Capture the cell that displays the provided text and extract its (x, y) central coordinate. 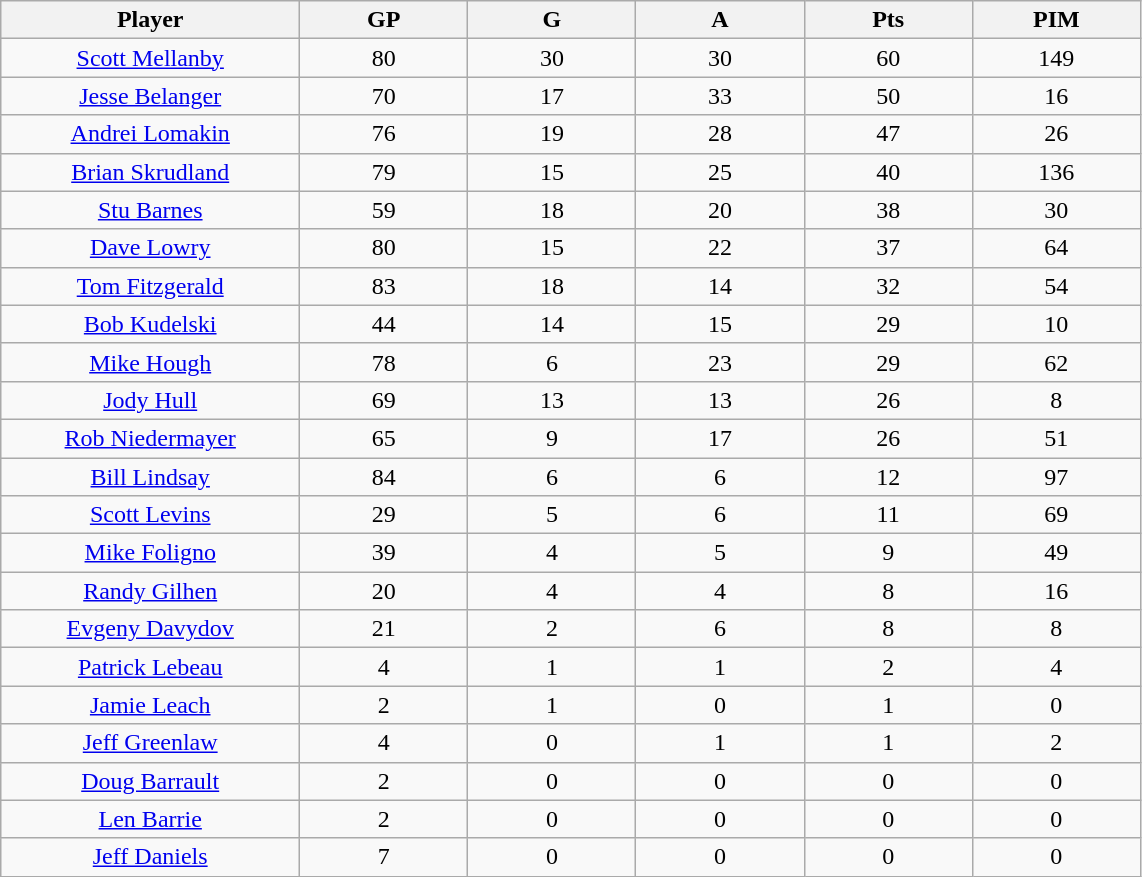
44 (384, 324)
Bob Kudelski (150, 324)
PIM (1056, 20)
47 (888, 134)
Mike Hough (150, 362)
Len Barrie (150, 819)
Patrick Lebeau (150, 667)
136 (1056, 172)
64 (1056, 248)
21 (384, 629)
Stu Barnes (150, 210)
78 (384, 362)
33 (720, 96)
Brian Skrudland (150, 172)
50 (888, 96)
22 (720, 248)
79 (384, 172)
Jamie Leach (150, 705)
Rob Niedermayer (150, 438)
97 (1056, 477)
GP (384, 20)
59 (384, 210)
28 (720, 134)
39 (384, 553)
Randy Gilhen (150, 591)
Jeff Daniels (150, 857)
Evgeny Davydov (150, 629)
62 (1056, 362)
149 (1056, 58)
Jeff Greenlaw (150, 743)
54 (1056, 286)
Pts (888, 20)
32 (888, 286)
65 (384, 438)
60 (888, 58)
Scott Mellanby (150, 58)
G (552, 20)
37 (888, 248)
Jody Hull (150, 400)
49 (1056, 553)
40 (888, 172)
23 (720, 362)
76 (384, 134)
Scott Levins (150, 515)
Doug Barrault (150, 781)
38 (888, 210)
70 (384, 96)
83 (384, 286)
11 (888, 515)
Player (150, 20)
51 (1056, 438)
A (720, 20)
Bill Lindsay (150, 477)
19 (552, 134)
Mike Foligno (150, 553)
Dave Lowry (150, 248)
Andrei Lomakin (150, 134)
Tom Fitzgerald (150, 286)
7 (384, 857)
12 (888, 477)
10 (1056, 324)
25 (720, 172)
84 (384, 477)
Jesse Belanger (150, 96)
